Return the [X, Y] coordinate for the center point of the cell that contains the specified text.  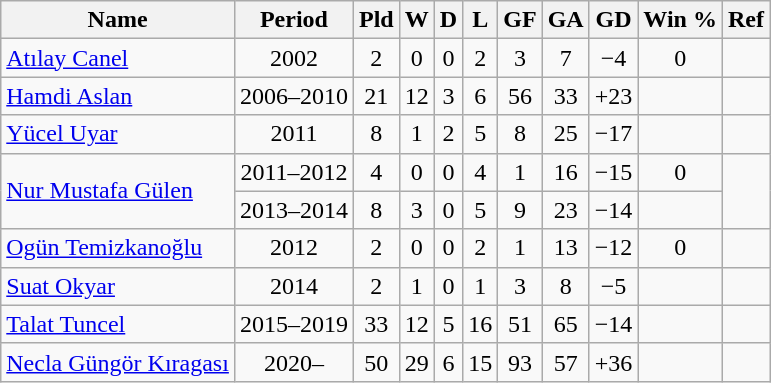
−4 [614, 58]
65 [566, 324]
−15 [614, 172]
2015–2019 [294, 324]
2002 [294, 58]
9 [520, 210]
−12 [614, 248]
7 [566, 58]
Hamdi Aslan [118, 96]
29 [416, 362]
W [416, 20]
Nur Mustafa Gülen [118, 191]
Ogün Temizkanoğlu [118, 248]
GD [614, 20]
GA [566, 20]
2014 [294, 286]
Name [118, 20]
13 [566, 248]
93 [520, 362]
25 [566, 134]
+23 [614, 96]
+36 [614, 362]
Pld [376, 20]
2011 [294, 134]
2020– [294, 362]
2006–2010 [294, 96]
Period [294, 20]
56 [520, 96]
Necla Güngör Kıragası [118, 362]
Talat Tuncel [118, 324]
51 [520, 324]
Suat Okyar [118, 286]
2011–2012 [294, 172]
21 [376, 96]
GF [520, 20]
50 [376, 362]
57 [566, 362]
2012 [294, 248]
L [480, 20]
Ref [746, 20]
−5 [614, 286]
15 [480, 362]
2013–2014 [294, 210]
−17 [614, 134]
Atılay Canel [118, 58]
Yücel Uyar [118, 134]
D [448, 20]
23 [566, 210]
Win % [680, 20]
